Determine the [x, y] coordinate at the center of the cell enclosing the given text.  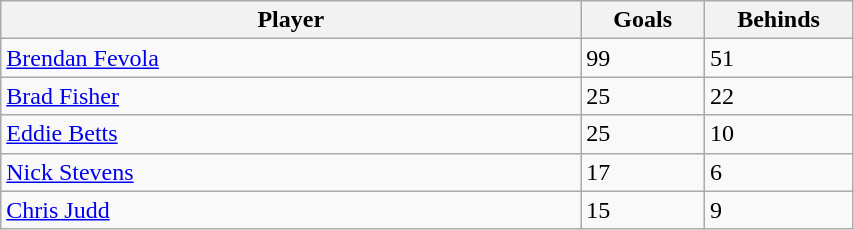
Brad Fisher [291, 96]
Nick Stevens [291, 172]
Player [291, 20]
Chris Judd [291, 210]
Brendan Fevola [291, 58]
9 [779, 210]
22 [779, 96]
17 [643, 172]
Eddie Betts [291, 134]
99 [643, 58]
51 [779, 58]
10 [779, 134]
Goals [643, 20]
15 [643, 210]
Behinds [779, 20]
6 [779, 172]
